Return (x, y) of the center of cell containing provided text 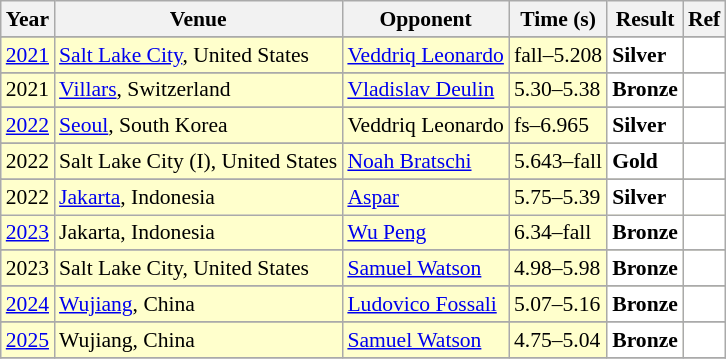
Salt Lake City (I), United States (198, 162)
Result (645, 19)
Gold (645, 162)
6.34–fall (558, 233)
fall–5.208 (558, 55)
Time (s) (558, 19)
Aspar (426, 197)
2024 (28, 304)
fs–6.965 (558, 126)
4.75–5.04 (558, 340)
Opponent (426, 19)
Villars, Switzerland (198, 90)
Ludovico Fossali (426, 304)
5.75–5.39 (558, 197)
2025 (28, 340)
5.07–5.16 (558, 304)
5.30–5.38 (558, 90)
Wu Peng (426, 233)
Seoul, South Korea (198, 126)
Vladislav Deulin (426, 90)
Venue (198, 19)
4.98–5.98 (558, 269)
Year (28, 19)
Ref (704, 19)
Noah Bratschi (426, 162)
5.643–fall (558, 162)
